For the text-containing cell, return its midpoint in (x, y) coordinate format. 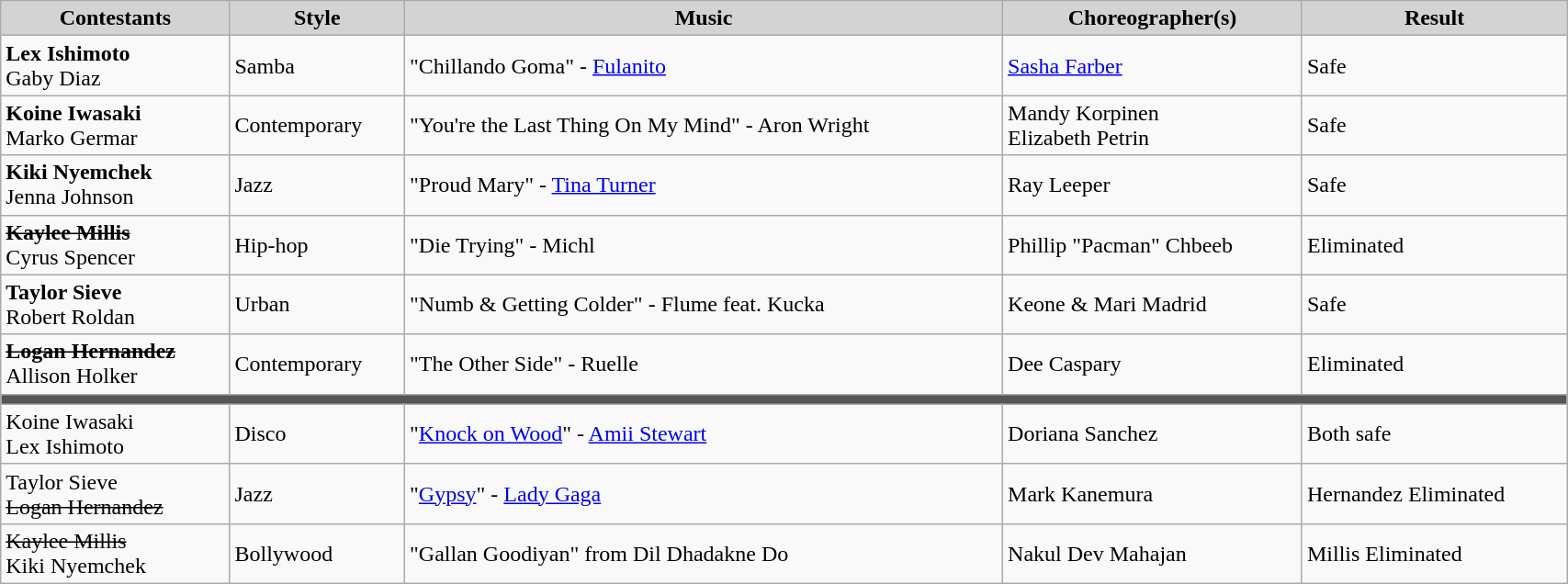
Kaylee MillisCyrus Spencer (116, 244)
Bollywood (318, 553)
"Gypsy" - Lady Gaga (704, 494)
Both safe (1434, 433)
"The Other Side" - Ruelle (704, 364)
Koine IwasakiMarko Germar (116, 125)
Dee Caspary (1153, 364)
Result (1434, 18)
"You're the Last Thing On My Mind" - Aron Wright (704, 125)
Nakul Dev Mahajan (1153, 553)
Kaylee MillisKiki Nyemchek (116, 553)
"Proud Mary" - Tina Turner (704, 185)
Phillip "Pacman" Chbeeb (1153, 244)
Kiki NyemchekJenna Johnson (116, 185)
Urban (318, 305)
Sasha Farber (1153, 66)
Lex IshimotoGaby Diaz (116, 66)
"Numb & Getting Colder" - Flume feat. Kucka (704, 305)
Doriana Sanchez (1153, 433)
Disco (318, 433)
"Knock on Wood" - Amii Stewart (704, 433)
Music (704, 18)
Style (318, 18)
Keone & Mari Madrid (1153, 305)
Taylor SieveRobert Roldan (116, 305)
Millis Eliminated (1434, 553)
"Die Trying" - Michl (704, 244)
Logan HernandezAllison Holker (116, 364)
Hernandez Eliminated (1434, 494)
Taylor SieveLogan Hernandez (116, 494)
Contestants (116, 18)
"Gallan Goodiyan" from Dil Dhadakne Do (704, 553)
Hip-hop (318, 244)
"Chillando Goma" - Fulanito (704, 66)
Ray Leeper (1153, 185)
Choreographer(s) (1153, 18)
Mark Kanemura (1153, 494)
Koine IwasakiLex Ishimoto (116, 433)
Mandy KorpinenElizabeth Petrin (1153, 125)
Samba (318, 66)
